Identify which cell holds the provided text, then report its (X, Y) central coordinate. 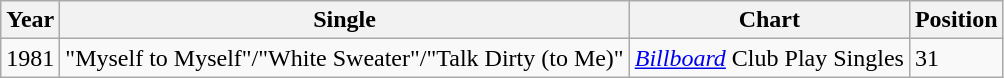
31 (956, 58)
Year (30, 20)
Billboard Club Play Singles (769, 58)
1981 (30, 58)
Position (956, 20)
"Myself to Myself"/"White Sweater"/"Talk Dirty (to Me)" (344, 58)
Chart (769, 20)
Single (344, 20)
